Detect which cell encompasses the target text, then output its (X, Y) center coordinate. 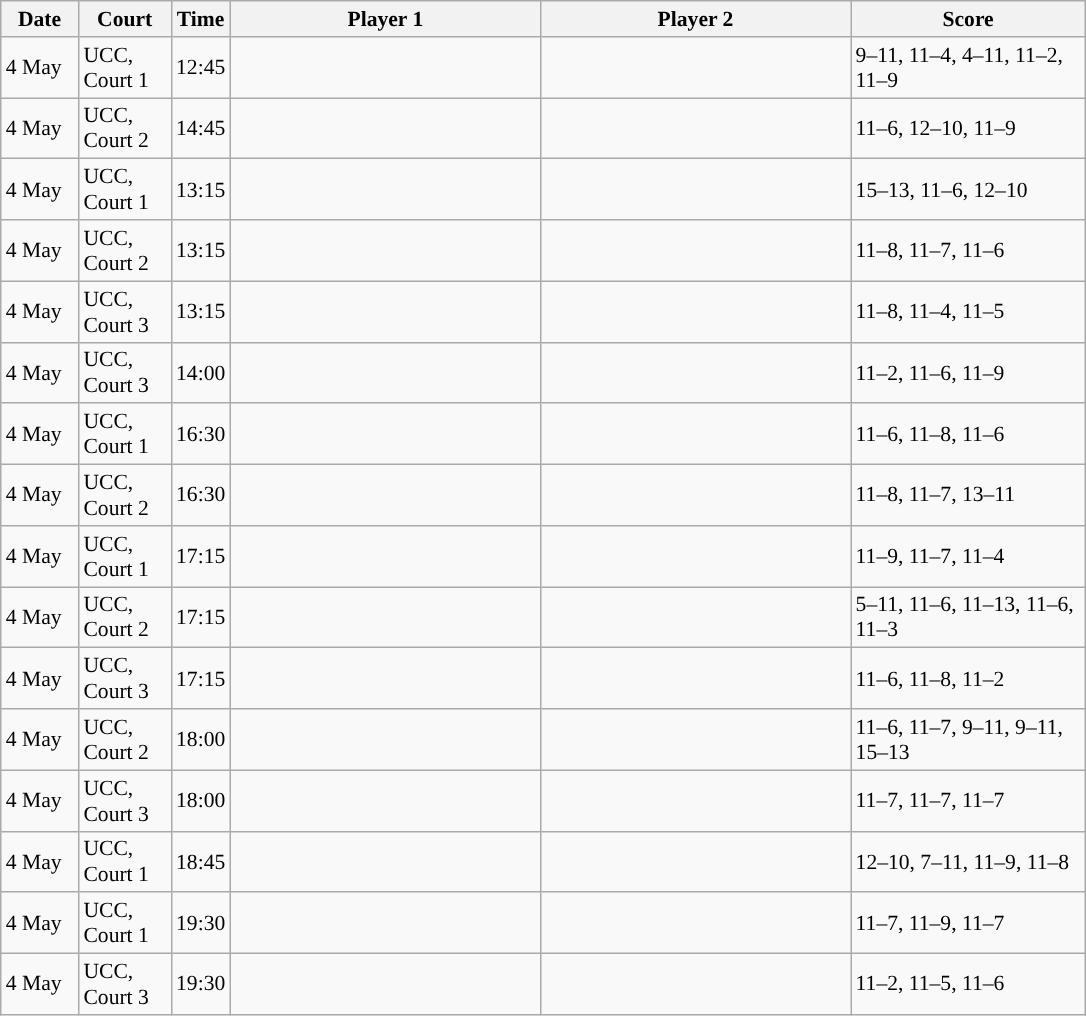
14:00 (200, 372)
11–2, 11–5, 11–6 (968, 984)
11–8, 11–4, 11–5 (968, 312)
11–6, 12–10, 11–9 (968, 128)
11–6, 11–7, 9–11, 9–11, 15–13 (968, 740)
15–13, 11–6, 12–10 (968, 190)
11–2, 11–6, 11–9 (968, 372)
Date (40, 19)
11–7, 11–9, 11–7 (968, 924)
Score (968, 19)
9–11, 11–4, 4–11, 11–2, 11–9 (968, 68)
18:45 (200, 862)
11–7, 11–7, 11–7 (968, 800)
11–8, 11–7, 13–11 (968, 496)
Player 2 (695, 19)
12–10, 7–11, 11–9, 11–8 (968, 862)
Player 1 (385, 19)
12:45 (200, 68)
Court (124, 19)
14:45 (200, 128)
11–9, 11–7, 11–4 (968, 556)
Time (200, 19)
11–8, 11–7, 11–6 (968, 250)
11–6, 11–8, 11–2 (968, 678)
5–11, 11–6, 11–13, 11–6, 11–3 (968, 618)
11–6, 11–8, 11–6 (968, 434)
